Return the (x, y) coordinate for the center point of the cell that contains the specified text.  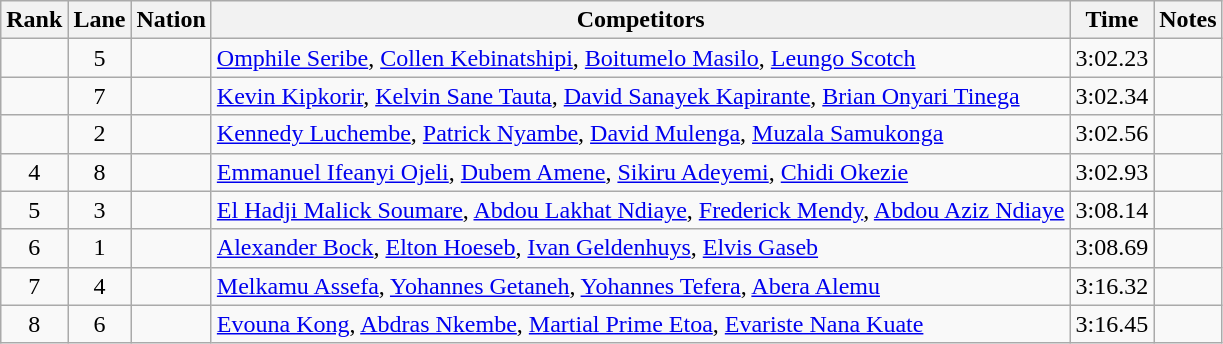
3 (100, 210)
Kevin Kipkorir, Kelvin Sane Tauta, David Sanayek Kapirante, Brian Onyari Tinega (640, 96)
Evouna Kong, Abdras Nkembe, Martial Prime Etoa, Evariste Nana Kuate (640, 324)
Melkamu Assefa, Yohannes Getaneh, Yohannes Tefera, Abera Alemu (640, 286)
Competitors (640, 20)
Kennedy Luchembe, Patrick Nyambe, David Mulenga, Muzala Samukonga (640, 134)
3:02.23 (1112, 58)
3:08.14 (1112, 210)
3:02.34 (1112, 96)
3:02.93 (1112, 172)
Notes (1188, 20)
3:16.32 (1112, 286)
1 (100, 248)
2 (100, 134)
Emmanuel Ifeanyi Ojeli, Dubem Amene, Sikiru Adeyemi, Chidi Okezie (640, 172)
Nation (171, 20)
Lane (100, 20)
Rank (34, 20)
3:02.56 (1112, 134)
El Hadji Malick Soumare, Abdou Lakhat Ndiaye, Frederick Mendy, Abdou Aziz Ndiaye (640, 210)
3:16.45 (1112, 324)
Omphile Seribe, Collen Kebinatshipi, Boitumelo Masilo, Leungo Scotch (640, 58)
Time (1112, 20)
Alexander Bock, Elton Hoeseb, Ivan Geldenhuys, Elvis Gaseb (640, 248)
3:08.69 (1112, 248)
